Scan for the cell matching the given text and deliver its (x, y) coordinate at center. 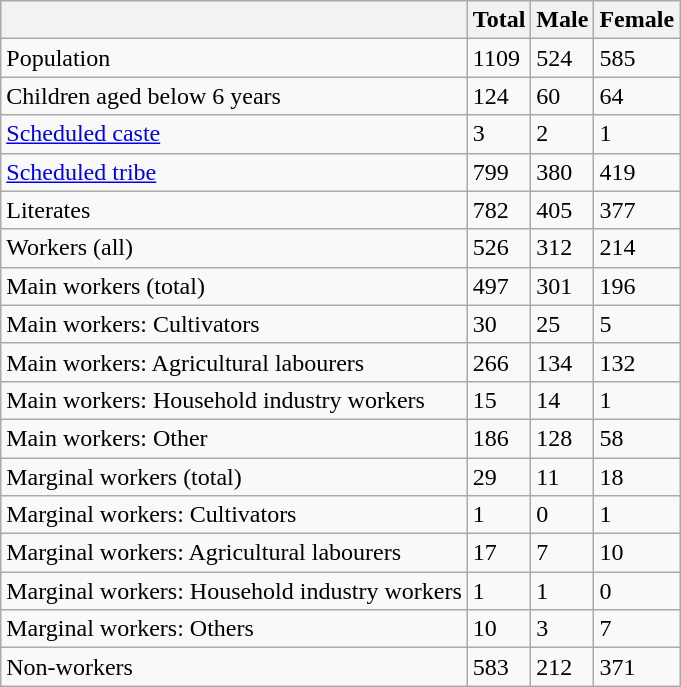
Marginal workers: Others (234, 629)
Children aged below 6 years (234, 96)
14 (562, 400)
Male (562, 20)
214 (637, 248)
60 (562, 96)
58 (637, 438)
132 (637, 362)
Marginal workers: Cultivators (234, 515)
Literates (234, 210)
15 (499, 400)
134 (562, 362)
Total (499, 20)
266 (499, 362)
2 (562, 134)
377 (637, 210)
583 (499, 667)
405 (562, 210)
11 (562, 477)
524 (562, 58)
585 (637, 58)
29 (499, 477)
Marginal workers: Agricultural labourers (234, 553)
Marginal workers (total) (234, 477)
196 (637, 286)
Population (234, 58)
380 (562, 172)
30 (499, 324)
64 (637, 96)
371 (637, 667)
782 (499, 210)
Scheduled caste (234, 134)
5 (637, 324)
419 (637, 172)
212 (562, 667)
301 (562, 286)
17 (499, 553)
799 (499, 172)
Main workers: Cultivators (234, 324)
25 (562, 324)
128 (562, 438)
Scheduled tribe (234, 172)
Female (637, 20)
124 (499, 96)
Marginal workers: Household industry workers (234, 591)
Main workers: Household industry workers (234, 400)
186 (499, 438)
312 (562, 248)
526 (499, 248)
Main workers: Agricultural labourers (234, 362)
Main workers (total) (234, 286)
18 (637, 477)
Workers (all) (234, 248)
497 (499, 286)
Main workers: Other (234, 438)
1109 (499, 58)
Non-workers (234, 667)
